Provide the (X, Y) coordinate of the cell's center where the given text is located.  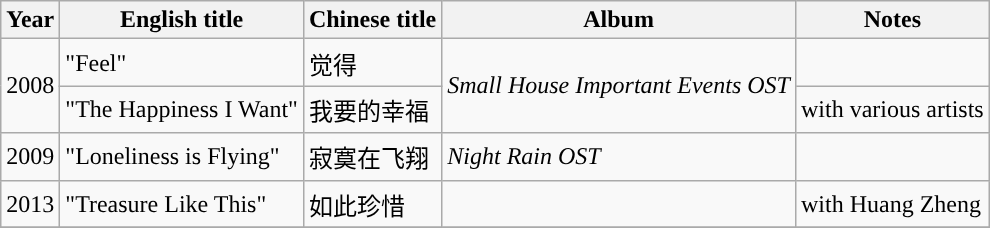
2009 (30, 156)
"Treasure Like This" (182, 204)
English title (182, 20)
with various artists (892, 110)
觉得 (372, 62)
2013 (30, 204)
Notes (892, 20)
Album (619, 20)
"Feel" (182, 62)
Small House Important Events OST (619, 86)
我要的幸福 (372, 110)
2008 (30, 86)
寂寞在飞翔 (372, 156)
"Loneliness is Flying" (182, 156)
如此珍惜 (372, 204)
Year (30, 20)
Night Rain OST (619, 156)
with Huang Zheng (892, 204)
Chinese title (372, 20)
"The Happiness I Want" (182, 110)
